Search for the cell housing the specified text and yield its (X, Y) center coordinate. 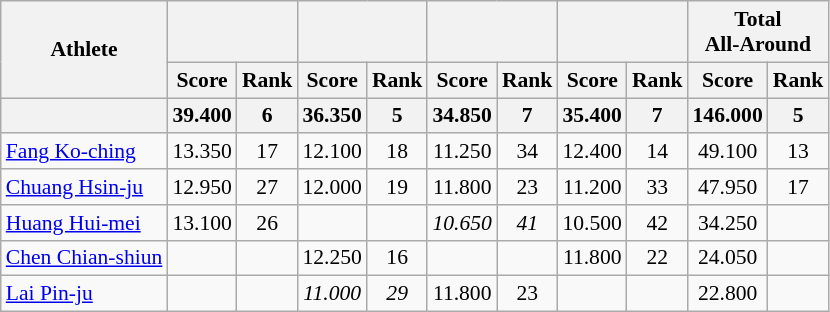
Fang Ko-ching (84, 152)
27 (268, 187)
10.500 (592, 223)
19 (398, 187)
Chuang Hsin-ju (84, 187)
11.250 (462, 152)
34.850 (462, 116)
49.100 (727, 152)
Lai Pin-ju (84, 294)
41 (528, 223)
Chen Chian-shiun (84, 258)
36.350 (332, 116)
39.400 (202, 116)
12.100 (332, 152)
12.000 (332, 187)
34 (528, 152)
14 (658, 152)
33 (658, 187)
6 (268, 116)
16 (398, 258)
26 (268, 223)
10.650 (462, 223)
42 (658, 223)
13 (798, 152)
34.250 (727, 223)
35.400 (592, 116)
12.400 (592, 152)
Huang Hui-mei (84, 223)
11.000 (332, 294)
22 (658, 258)
29 (398, 294)
11.200 (592, 187)
12.250 (332, 258)
47.950 (727, 187)
13.350 (202, 152)
24.050 (727, 258)
12.950 (202, 187)
Athlete (84, 50)
18 (398, 152)
146.000 (727, 116)
22.800 (727, 294)
13.100 (202, 223)
TotalAll-Around (758, 32)
